Return the [X, Y] coordinate for the center point of the cell that contains the specified text.  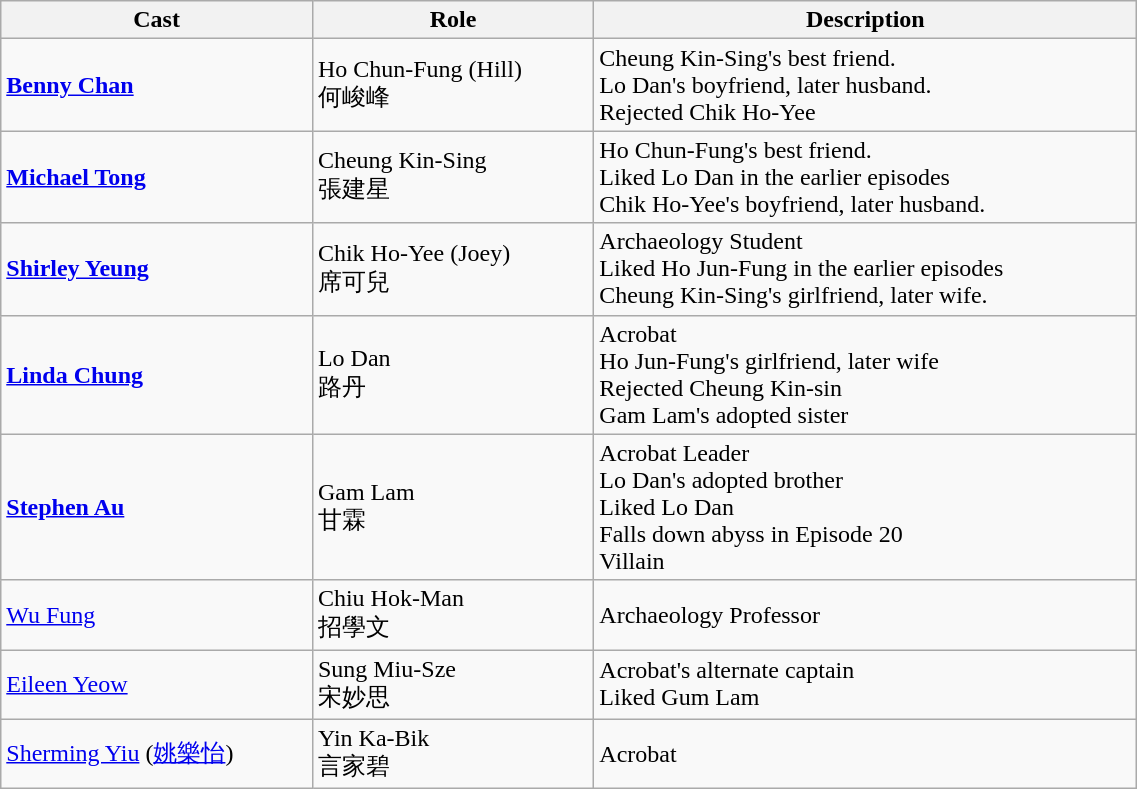
Cheung Kin-Sing 張建星 [452, 177]
Linda Chung [157, 374]
Wu Fung [157, 615]
Ho Chun-Fung (Hill) 何峻峰 [452, 85]
Acrobat [866, 754]
Sherming Yiu (姚樂怡) [157, 754]
Eileen Yeow [157, 685]
Chiu Hok-Man 招學文 [452, 615]
Lo Dan 路丹 [452, 374]
Acrobat Leader Lo Dan's adopted brother Liked Lo Dan Falls down abyss in Episode 20 Villain [866, 507]
Archaeology Student Liked Ho Jun-Fung in the earlier episodes Cheung Kin-Sing's girlfriend, later wife. [866, 269]
Acrobat's alternate captain Liked Gum Lam [866, 685]
Cheung Kin-Sing's best friend. Lo Dan's boyfriend, later husband. Rejected Chik Ho-Yee [866, 85]
Sung Miu-Sze 宋妙思 [452, 685]
Michael Tong [157, 177]
Chik Ho-Yee (Joey) 席可兒 [452, 269]
Ho Chun-Fung's best friend. Liked Lo Dan in the earlier episodes Chik Ho-Yee's boyfriend, later husband. [866, 177]
Acrobat Ho Jun-Fung's girlfriend, later wife Rejected Cheung Kin-sin Gam Lam's adopted sister [866, 374]
Cast [157, 20]
Stephen Au [157, 507]
Gam Lam 甘霖 [452, 507]
Description [866, 20]
Benny Chan [157, 85]
Archaeology Professor [866, 615]
Yin Ka-Bik 言家碧 [452, 754]
Role [452, 20]
Shirley Yeung [157, 269]
